Return (X, Y) of the center of cell containing provided text 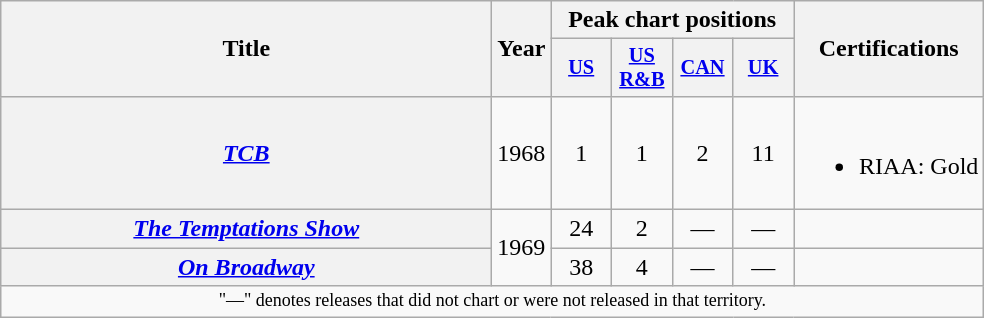
Certifications (889, 49)
Title (246, 49)
RIAA: Gold (889, 152)
UK (764, 68)
TCB (246, 152)
USR&B (642, 68)
1969 (522, 248)
US (582, 68)
Peak chart positions (672, 20)
11 (764, 152)
"—" denotes releases that did not chart or were not released in that territory. (492, 302)
Year (522, 49)
1968 (522, 152)
38 (582, 267)
On Broadway (246, 267)
24 (582, 229)
CAN (702, 68)
4 (642, 267)
The Temptations Show (246, 229)
